Locate the cell with the specified text and output its [x, y] center coordinate. 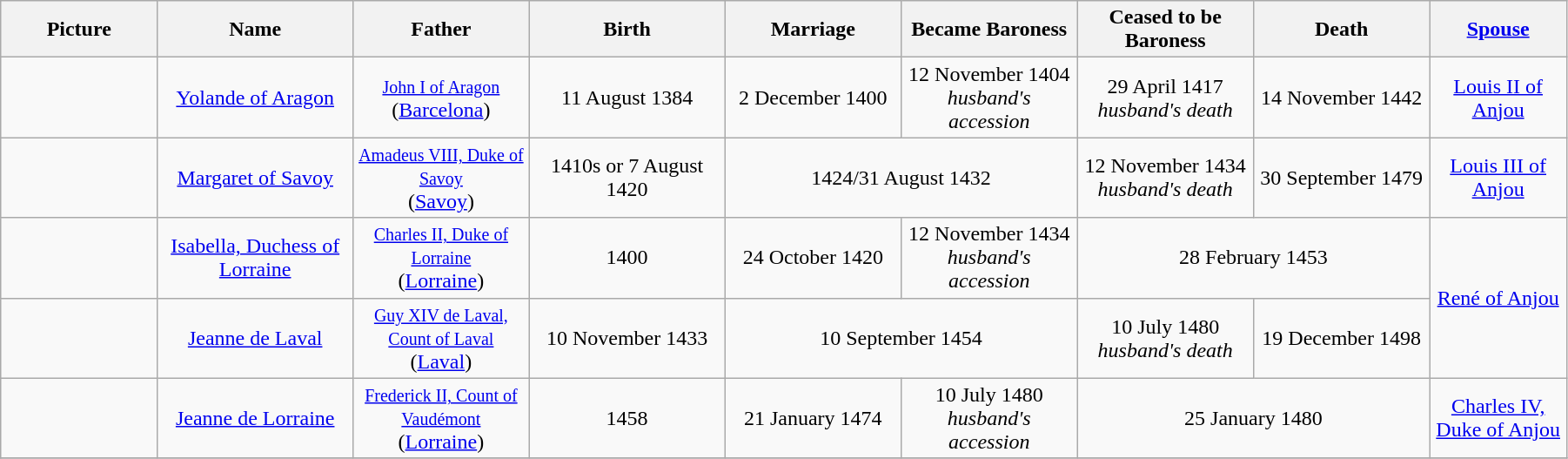
René of Anjou [1498, 298]
Louis III of Anjou [1498, 178]
Charles IV, Duke of Anjou [1498, 418]
12 November 1404husband's accession [989, 98]
Isabella, Duchess of Lorraine [256, 258]
Jeanne de Laval [256, 338]
Amadeus VIII, Duke of Savoy (Savoy) [441, 178]
21 January 1474 [813, 418]
1458 [627, 418]
24 October 1420 [813, 258]
Marriage [813, 30]
19 December 1498 [1341, 338]
Death [1341, 30]
14 November 1442 [1341, 98]
10 July 1480husband's death [1165, 338]
30 September 1479 [1341, 178]
11 August 1384 [627, 98]
Frederick II, Count of Vaudémont (Lorraine) [441, 418]
Name [256, 30]
Guy XIV de Laval, Count of Laval (Laval) [441, 338]
Birth [627, 30]
John I of Aragon (Barcelona) [441, 98]
Margaret of Savoy [256, 178]
Spouse [1498, 30]
Jeanne de Lorraine [256, 418]
Louis II of Anjou [1498, 98]
Ceased to be Baroness [1165, 30]
25 January 1480 [1253, 418]
1410s or 7 August 1420 [627, 178]
Father [441, 30]
29 April 1417husband's death [1165, 98]
1424/31 August 1432 [901, 178]
28 February 1453 [1253, 258]
1400 [627, 258]
10 September 1454 [901, 338]
10 July 1480husband's accession [989, 418]
12 November 1434husband's death [1165, 178]
10 November 1433 [627, 338]
12 November 1434husband's accession [989, 258]
Became Baroness [989, 30]
Charles II, Duke of Lorraine (Lorraine) [441, 258]
2 December 1400 [813, 98]
Picture [79, 30]
Yolande of Aragon [256, 98]
